For the text-containing cell, return its midpoint in (x, y) coordinate format. 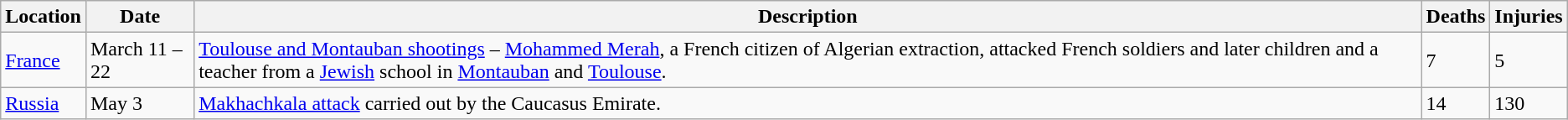
Deaths (1456, 17)
Description (807, 17)
14 (1456, 103)
5 (1529, 60)
Russia (44, 103)
Makhachkala attack carried out by the Caucasus Emirate. (807, 103)
Date (139, 17)
May 3 (139, 103)
Location (44, 17)
Injuries (1529, 17)
7 (1456, 60)
130 (1529, 103)
March 11 – 22 (139, 60)
France (44, 60)
